Locate the cell with the specified text and output its (X, Y) center coordinate. 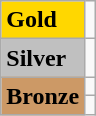
Bronze (43, 96)
Silver (43, 58)
Gold (43, 20)
